Search for the cell housing the specified text and yield its [X, Y] center coordinate. 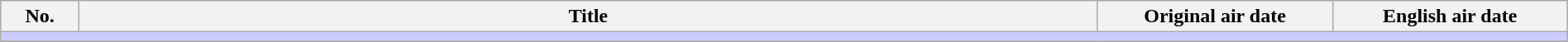
Original air date [1215, 16]
English air date [1450, 16]
Title [587, 16]
No. [40, 16]
